Scan for the cell matching the given text and deliver its (X, Y) coordinate at center. 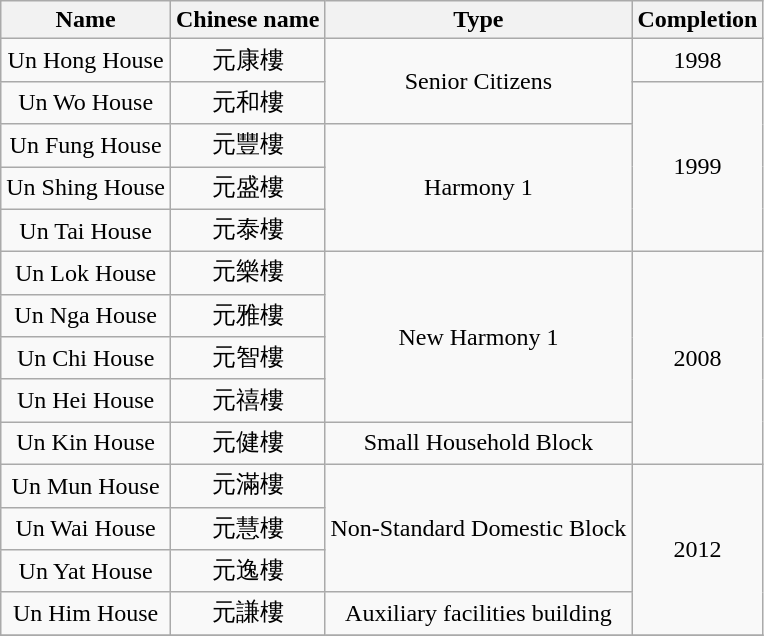
元謙樓 (247, 614)
Senior Citizens (478, 82)
Auxiliary facilities building (478, 614)
2008 (698, 358)
元雅樓 (247, 316)
元智樓 (247, 358)
New Harmony 1 (478, 337)
Un Lok House (86, 274)
元禧樓 (247, 400)
Type (478, 20)
元豐樓 (247, 146)
元健樓 (247, 444)
Un Tai House (86, 230)
元滿樓 (247, 486)
Un Hong House (86, 60)
Small Household Block (478, 444)
Un Wo House (86, 102)
元康樓 (247, 60)
元樂樓 (247, 274)
2012 (698, 549)
Harmony 1 (478, 188)
Name (86, 20)
Un Nga House (86, 316)
1999 (698, 166)
Un Hei House (86, 400)
Un Yat House (86, 572)
Non-Standard Domestic Block (478, 528)
Completion (698, 20)
Un Kin House (86, 444)
Un Fung House (86, 146)
元慧樓 (247, 528)
元逸樓 (247, 572)
Un Wai House (86, 528)
元泰樓 (247, 230)
Un Shing House (86, 188)
Un Mun House (86, 486)
元和樓 (247, 102)
元盛樓 (247, 188)
Un Him House (86, 614)
1998 (698, 60)
Un Chi House (86, 358)
Chinese name (247, 20)
